From the cell containing the given text, extract its center point as [X, Y] coordinate. 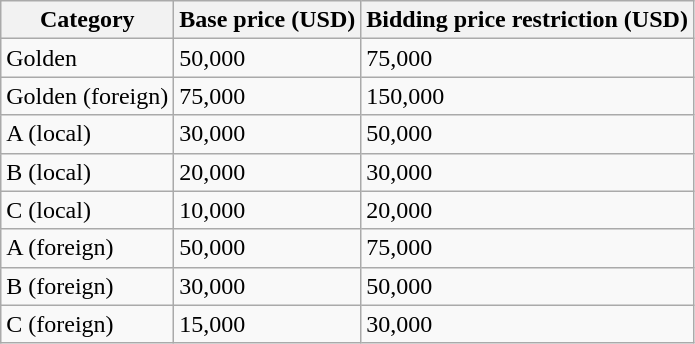
B (foreign) [88, 286]
C (local) [88, 210]
150,000 [528, 96]
Bidding price restriction (USD) [528, 20]
Golden (foreign) [88, 96]
A (local) [88, 134]
15,000 [268, 324]
10,000 [268, 210]
Base price (USD) [268, 20]
C (foreign) [88, 324]
Category [88, 20]
A (foreign) [88, 248]
B (local) [88, 172]
Golden [88, 58]
